For the text-containing cell, return its midpoint in [x, y] coordinate format. 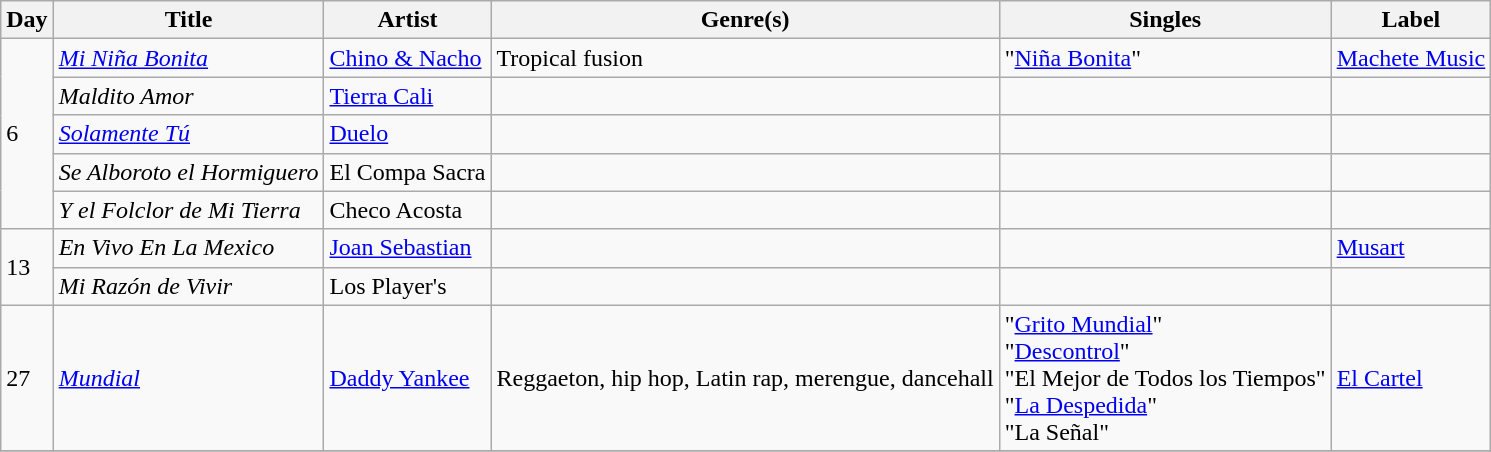
Tropical fusion [745, 58]
Day [27, 20]
Joan Sebastian [408, 248]
"Grito Mundial""Descontrol""El Mejor de Todos los Tiempos""La Despedida""La Señal" [1165, 378]
Solamente Tú [188, 134]
Duelo [408, 134]
Singles [1165, 20]
En Vivo En La Mexico [188, 248]
Los Player's [408, 286]
Y el Folclor de Mi Tierra [188, 210]
"Niña Bonita" [1165, 58]
Tierra Cali [408, 96]
27 [27, 378]
El Compa Sacra [408, 172]
Mi Niña Bonita [188, 58]
Se Alboroto el Hormiguero [188, 172]
Artist [408, 20]
Mi Razón de Vivir [188, 286]
6 [27, 134]
Mundial [188, 378]
13 [27, 267]
Maldito Amor [188, 96]
Checo Acosta [408, 210]
Daddy Yankee [408, 378]
El Cartel [1411, 378]
Musart [1411, 248]
Reggaeton, hip hop, Latin rap, merengue, dancehall [745, 378]
Title [188, 20]
Label [1411, 20]
Machete Music [1411, 58]
Genre(s) [745, 20]
Chino & Nacho [408, 58]
